Search for the cell housing the specified text and yield its (X, Y) center coordinate. 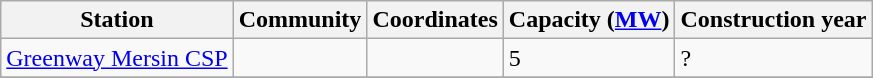
? (774, 58)
Community (300, 20)
Greenway Mersin CSP (117, 58)
Station (117, 20)
5 (589, 58)
Coordinates (435, 20)
Construction year (774, 20)
Capacity (MW) (589, 20)
